Determine the [X, Y] coordinate at the center of the cell enclosing the given text.  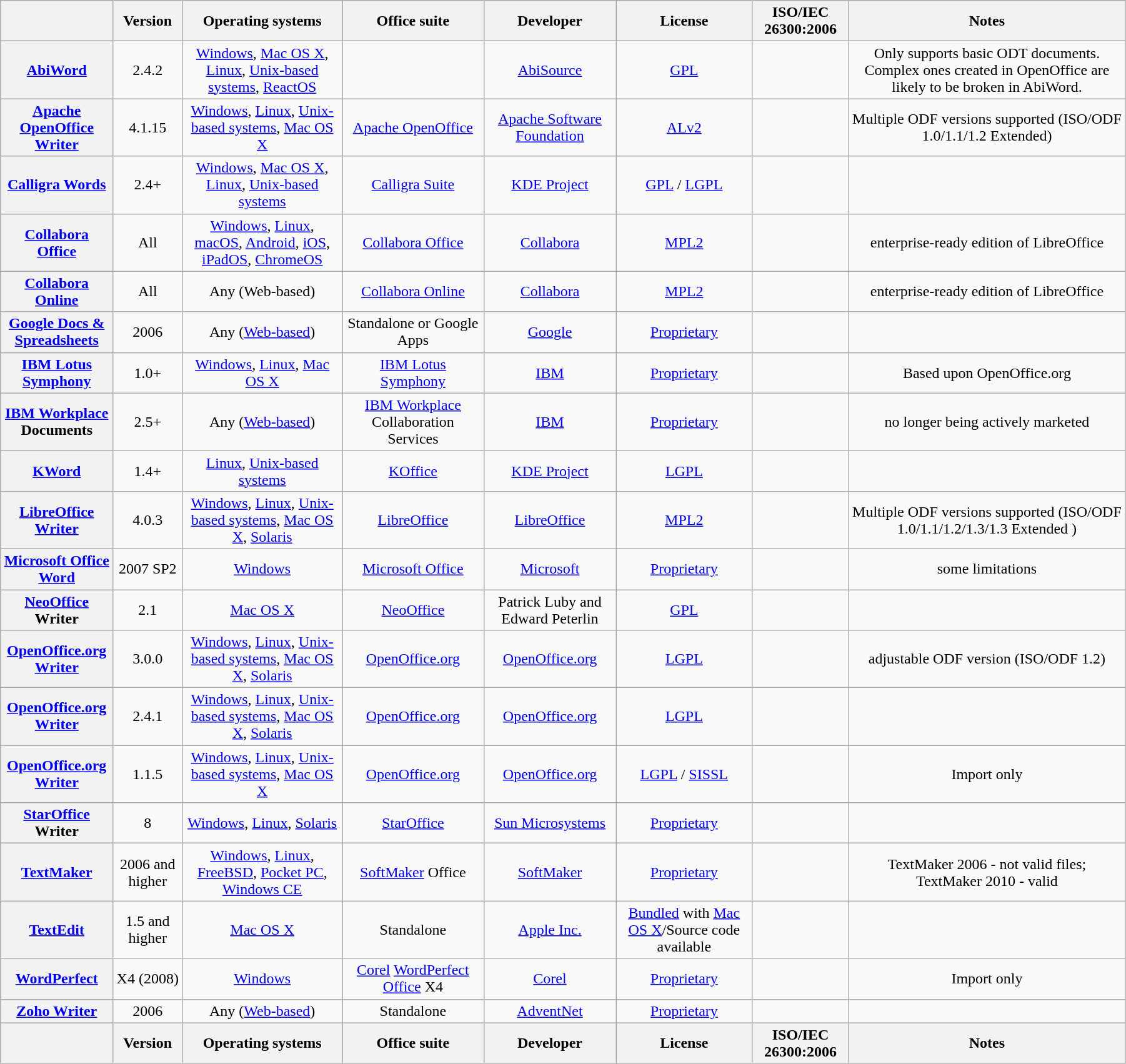
Multiple ODF versions supported (ISO/ODF 1.0/1.1/1.2 Extended) [987, 127]
Windows, Mac OS X, Linux, Unix-based systems [262, 185]
Calligra Suite [414, 185]
Bundled with Mac OS X/Source code available [684, 930]
Google [550, 332]
Windows, Mac OS X, Linux, Unix-based systems, ReactOS [262, 70]
Apache Software Foundation [550, 127]
2007 SP2 [147, 569]
TextMaker 2006 - not valid files;TextMaker 2010 - valid [987, 872]
Corel [550, 978]
1.1.5 [147, 774]
Windows, Linux, Solaris [262, 823]
SoftMaker [550, 872]
Sun Microsystems [550, 823]
Windows, Linux, Mac OS X [262, 372]
WordPerfect [57, 978]
StarOffice [414, 823]
NeoOffice [414, 610]
LibreOffice Writer [57, 520]
NeoOffice Writer [57, 610]
ALv2 [684, 127]
some limitations [987, 569]
StarOffice Writer [57, 823]
X4 (2008) [147, 978]
GPL / LGPL [684, 185]
Corel WordPerfect Office X4 [414, 978]
Patrick Luby and Edward Peterlin [550, 610]
Apache OpenOffice Writer [57, 127]
Microsoft Office [414, 569]
1.4+ [147, 471]
TextMaker [57, 872]
AdventNet [550, 1011]
IBM Workplace Documents [57, 422]
Zoho Writer [57, 1011]
adjustable ODF version (ISO/ODF 1.2) [987, 659]
2.4.1 [147, 717]
Standalone or Google Apps [414, 332]
KWord [57, 471]
SoftMaker Office [414, 872]
AbiWord [57, 70]
2.4+ [147, 185]
1.0+ [147, 372]
Based upon OpenOffice.org [987, 372]
AbiSource [550, 70]
2.4.2 [147, 70]
Linux, Unix-based systems [262, 471]
Microsoft Office Word [57, 569]
LGPL / SISSL [684, 774]
Apache OpenOffice [414, 127]
IBM Workplace Collaboration Services [414, 422]
8 [147, 823]
4.1.15 [147, 127]
2.1 [147, 610]
1.5 and higher [147, 930]
Apple Inc. [550, 930]
no longer being actively marketed [987, 422]
4.0.3 [147, 520]
2006 and higher [147, 872]
2.5+ [147, 422]
Windows, Linux, FreeBSD, Pocket PC, Windows CE [262, 872]
Microsoft [550, 569]
Windows, Linux, macOS, Android, iOS, iPadOS, ChromeOS [262, 242]
Google Docs & Spreadsheets [57, 332]
KOffice [414, 471]
3.0.0 [147, 659]
Multiple ODF versions supported (ISO/ODF 1.0/1.1/1.2/1.3/1.3 Extended ) [987, 520]
TextEdit [57, 930]
Calligra Words [57, 185]
Only supports basic ODT documents. Complex ones created in OpenOffice are likely to be broken in AbiWord. [987, 70]
